Determine the [X, Y] coordinate at the center of the cell enclosing the given text.  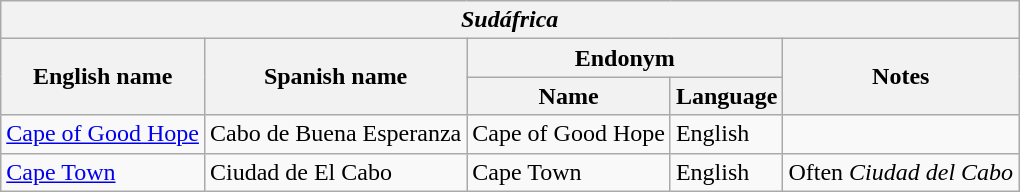
Often Ciudad del Cabo [901, 172]
Endonym [625, 58]
Ciudad de El Cabo [335, 172]
Name [569, 96]
Cabo de Buena Esperanza [335, 134]
Sudáfrica [510, 20]
English name [103, 77]
Notes [901, 77]
Language [726, 96]
Spanish name [335, 77]
